Capture the cell that displays the provided text and extract its (x, y) central coordinate. 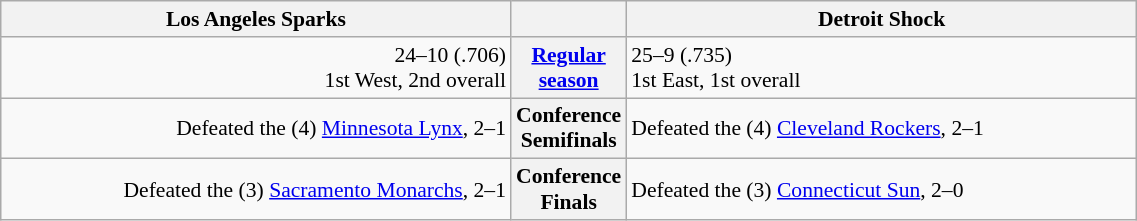
Regular season (568, 68)
Defeated the (3) Connecticut Sun, 2–0 (882, 190)
Defeated the (4) Minnesota Lynx, 2–1 (256, 128)
Conference Finals (568, 190)
Detroit Shock (882, 19)
Defeated the (3) Sacramento Monarchs, 2–1 (256, 190)
25–9 (.735)1st East, 1st overall (882, 68)
Conference Semifinals (568, 128)
Defeated the (4) Cleveland Rockers, 2–1 (882, 128)
Los Angeles Sparks (256, 19)
24–10 (.706)1st West, 2nd overall (256, 68)
